Pinpoint the cell where the given text exists, returning its (x, y) midpoint coordinate. 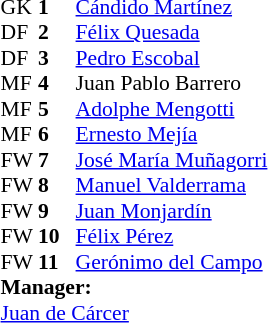
4 (57, 83)
3 (57, 58)
6 (57, 135)
Gerónimo del Campo (172, 262)
9 (57, 211)
5 (57, 109)
Pedro Escobal (172, 58)
7 (57, 160)
2 (57, 33)
8 (57, 185)
José María Muñagorri (172, 160)
Juan Pablo Barrero (172, 83)
Ernesto Mejía (172, 135)
11 (57, 262)
Manuel Valderrama (172, 185)
Adolphe Mengotti (172, 109)
Manager: (134, 287)
Juan Monjardín (172, 211)
Félix Pérez (172, 237)
10 (57, 237)
Félix Quesada (172, 33)
